Extract the (x, y) coordinate from the center of the cell holding the provided text.  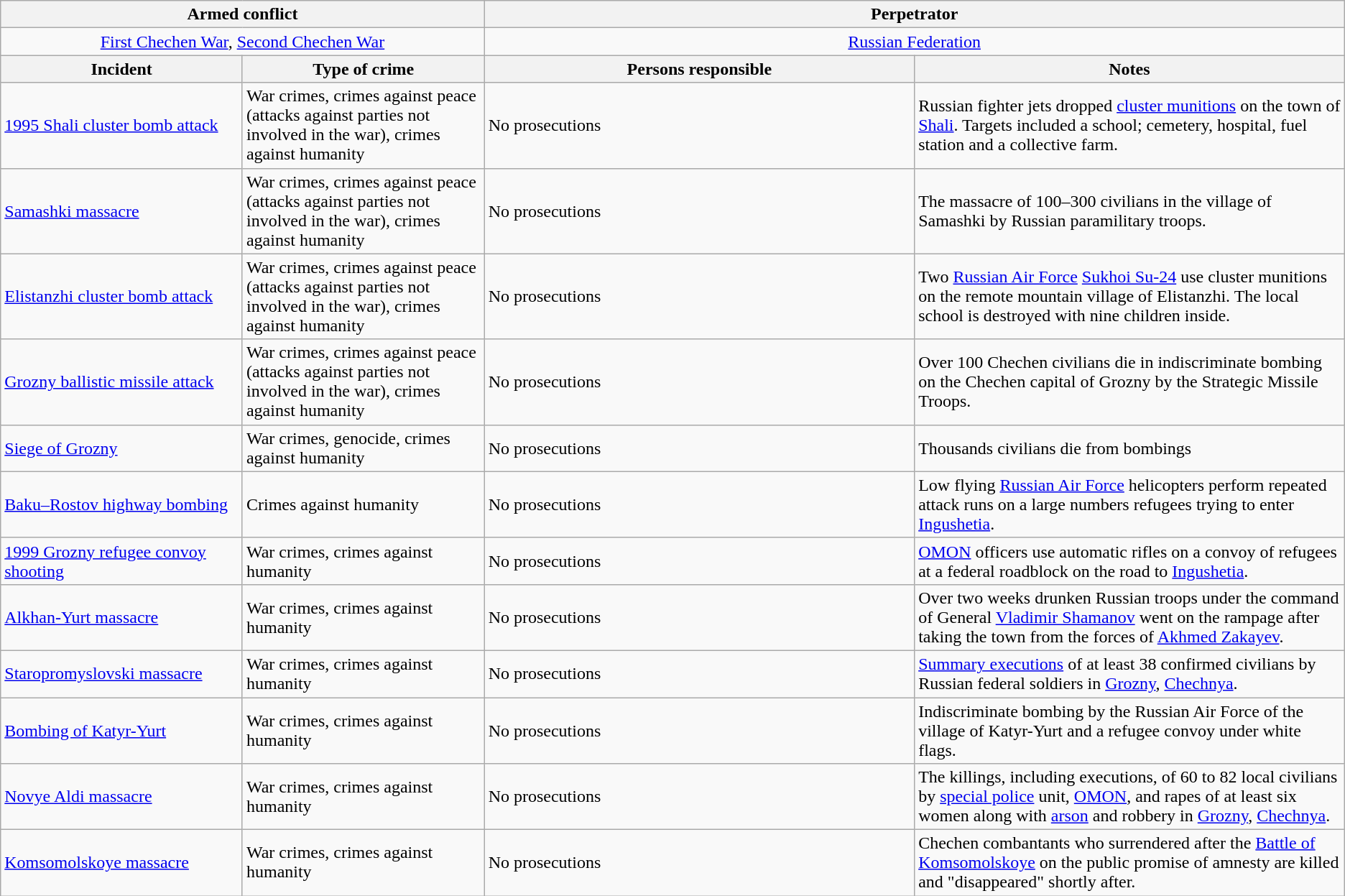
Novye Aldi massacre (122, 797)
Grozny ballistic missile attack (122, 382)
OMON officers use automatic rifles on a convoy of refugees at a federal roadblock on the road to Ingushetia. (1129, 560)
Alkhan-Yurt massacre (122, 617)
Siege of Grozny (122, 448)
Armed conflict (243, 14)
Over 100 Chechen civilians die in indiscriminate bombing on the Chechen capital of Grozny by the Strategic Missile Troops. (1129, 382)
Incident (122, 69)
Komsomolskoye massacre (122, 863)
Notes (1129, 69)
Staropromyslovski massacre (122, 674)
Summary executions of at least 38 confirmed civilians by Russian federal soldiers in Grozny, Chechnya. (1129, 674)
Chechen combantants who surrendered after the Battle of Komsomolskoye on the public promise of amnesty are killed and "disappeared" shortly after. (1129, 863)
Type of crime (364, 69)
The massacre of 100–300 civilians in the village of Samashki by Russian paramilitary troops. (1129, 211)
War crimes, genocide, crimes against humanity (364, 448)
Baku–Rostov highway bombing (122, 504)
Bombing of Katyr-Yurt (122, 730)
Thousands civilians die from bombings (1129, 448)
Perpetrator (914, 14)
Persons responsible (700, 69)
Samashki massacre (122, 211)
Russian Federation (914, 42)
First Chechen War, Second Chechen War (243, 42)
Elistanzhi cluster bomb attack (122, 296)
Low flying Russian Air Force helicopters perform repeated attack runs on a large numbers refugees trying to enter Ingushetia. (1129, 504)
Crimes against humanity (364, 504)
1999 Grozny refugee convoy shooting (122, 560)
Indiscriminate bombing by the Russian Air Force of the village of Katyr-Yurt and a refugee convoy under white flags. (1129, 730)
1995 Shali cluster bomb attack (122, 125)
